Extract the (x, y) coordinate from the center of the cell holding the provided text.  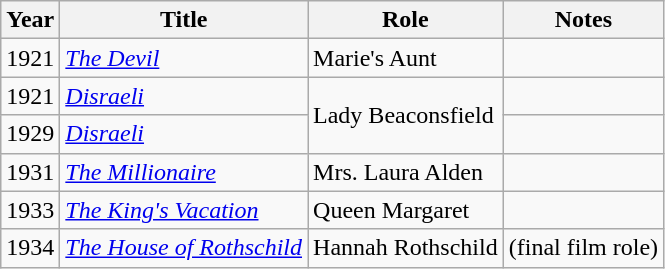
The Millionaire (184, 172)
1929 (30, 134)
Role (406, 20)
Year (30, 20)
Marie's Aunt (406, 58)
1933 (30, 210)
Notes (583, 20)
1934 (30, 248)
Queen Margaret (406, 210)
The King's Vacation (184, 210)
Title (184, 20)
Mrs. Laura Alden (406, 172)
The Devil (184, 58)
(final film role) (583, 248)
1931 (30, 172)
The House of Rothschild (184, 248)
Hannah Rothschild (406, 248)
Lady Beaconsfield (406, 115)
